Locate the cell with the specified text and output its [X, Y] center coordinate. 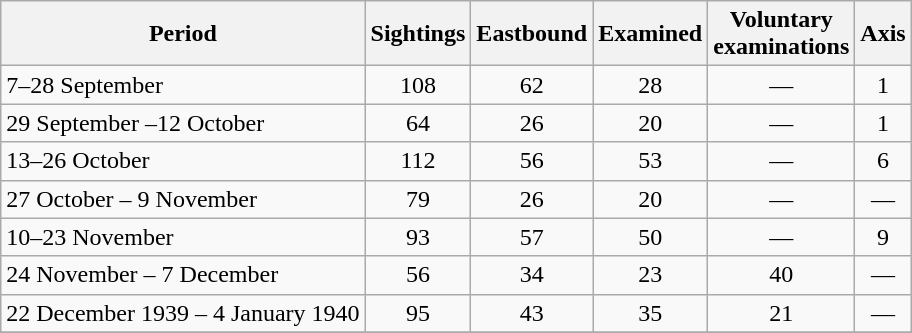
35 [650, 313]
62 [532, 85]
112 [418, 161]
Eastbound [532, 34]
21 [782, 313]
95 [418, 313]
10–23 November [183, 237]
34 [532, 275]
93 [418, 237]
Sightings [418, 34]
29 September –12 October [183, 123]
Period [183, 34]
79 [418, 199]
7–28 September [183, 85]
6 [883, 161]
50 [650, 237]
Examined [650, 34]
Axis [883, 34]
Voluntaryexaminations [782, 34]
28 [650, 85]
40 [782, 275]
13–26 October [183, 161]
57 [532, 237]
64 [418, 123]
108 [418, 85]
9 [883, 237]
22 December 1939 – 4 January 1940 [183, 313]
53 [650, 161]
43 [532, 313]
27 October – 9 November [183, 199]
23 [650, 275]
24 November – 7 December [183, 275]
